Provide the [x, y] coordinate of the cell's center where the given text is located.  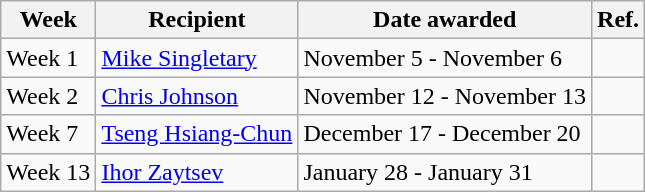
Tseng Hsiang-Chun [197, 134]
November 12 - November 13 [445, 96]
January 28 - January 31 [445, 172]
Week 13 [48, 172]
Recipient [197, 20]
December 17 - December 20 [445, 134]
Date awarded [445, 20]
Week [48, 20]
Week 1 [48, 58]
Week 7 [48, 134]
Ref. [618, 20]
Ihor Zaytsev [197, 172]
November 5 - November 6 [445, 58]
Chris Johnson [197, 96]
Mike Singletary [197, 58]
Week 2 [48, 96]
